Extract the (x, y) coordinate from the center of the cell holding the provided text.  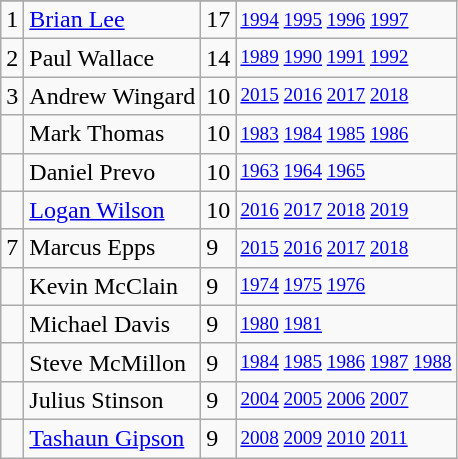
1983 1984 1985 1986 (346, 134)
2008 2009 2010 2011 (346, 438)
3 (12, 96)
Mark Thomas (112, 134)
1989 1990 1991 1992 (346, 58)
1 (12, 20)
Marcus Epps (112, 248)
17 (218, 20)
Julius Stinson (112, 400)
14 (218, 58)
Brian Lee (112, 20)
2016 2017 2018 2019 (346, 210)
Tashaun Gipson (112, 438)
Michael Davis (112, 324)
1963 1964 1965 (346, 172)
Logan Wilson (112, 210)
7 (12, 248)
Daniel Prevo (112, 172)
Steve McMillon (112, 362)
1984 1985 1986 1987 1988 (346, 362)
1994 1995 1996 1997 (346, 20)
Andrew Wingard (112, 96)
Paul Wallace (112, 58)
Kevin McClain (112, 286)
1980 1981 (346, 324)
2004 2005 2006 2007 (346, 400)
1974 1975 1976 (346, 286)
2 (12, 58)
